Output the [X, Y] coordinate of the center of the cell containing the given text.  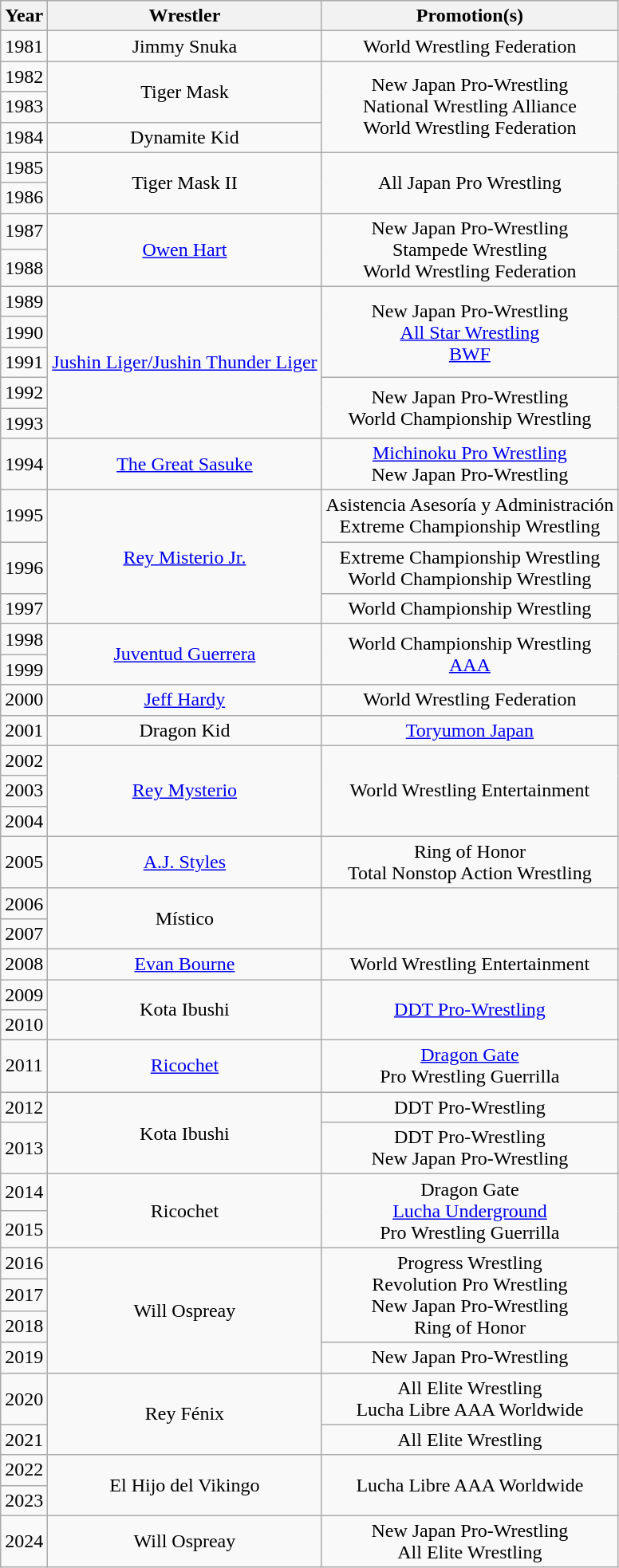
1992 [24, 392]
2006 [24, 903]
2010 [24, 1025]
2017 [24, 1295]
1997 [24, 609]
All Elite WrestlingLucha Libre AAA Worldwide [470, 1398]
Progress WrestlingRevolution Pro WrestlingNew Japan Pro-WrestlingRing of Honor [470, 1295]
Dragon Kid [185, 730]
Dragon GatePro Wrestling Guerrilla [470, 1067]
Jeff Hardy [185, 700]
Místico [185, 918]
2008 [24, 964]
Toryumon Japan [470, 730]
Rey Fénix [185, 1414]
2012 [24, 1107]
New Japan Pro-WrestlingAll Elite Wrestling [470, 1542]
Ring of HonorTotal Nonstop Action Wrestling [470, 863]
New Japan Pro-WrestlingStampede WrestlingWorld Wrestling Federation [470, 250]
1999 [24, 670]
Wrestler [185, 16]
1989 [24, 301]
2000 [24, 700]
Jushin Liger/Jushin Thunder Liger [185, 362]
New Japan Pro-WrestlingAll Star WrestlingBWF [470, 332]
1987 [24, 231]
2023 [24, 1500]
Evan Bourne [185, 964]
2004 [24, 821]
DDT Pro-WrestlingNew Japan Pro-Wrestling [470, 1148]
1990 [24, 332]
2002 [24, 760]
1998 [24, 639]
Rey Mysterio [185, 791]
2003 [24, 791]
1991 [24, 362]
A.J. Styles [185, 863]
El Hijo del Vikingo [185, 1485]
2019 [24, 1358]
Extreme Championship WrestlingWorld Championship Wrestling [470, 568]
2018 [24, 1326]
1982 [24, 77]
1996 [24, 568]
2015 [24, 1229]
Lucha Libre AAA Worldwide [470, 1485]
1981 [24, 46]
New Japan Pro-WrestlingWorld Championship Wrestling [470, 407]
2024 [24, 1542]
1983 [24, 107]
2007 [24, 933]
2014 [24, 1193]
World Championship WrestlingAAA [470, 654]
Rey Misterio Jr. [185, 557]
2013 [24, 1148]
Dragon GateLucha UndergroundPro Wrestling Guerrilla [470, 1211]
2005 [24, 863]
The Great Sasuke [185, 464]
New Japan Pro-Wrestling [470, 1358]
1994 [24, 464]
2009 [24, 994]
World Championship Wrestling [470, 609]
1986 [24, 198]
2001 [24, 730]
Juventud Guerrera [185, 654]
Asistencia Asesoría y AdministraciónExtreme Championship Wrestling [470, 517]
1985 [24, 167]
New Japan Pro-WrestlingNational Wrestling AllianceWorld Wrestling Federation [470, 107]
2020 [24, 1398]
1988 [24, 268]
1984 [24, 137]
2021 [24, 1440]
Tiger Mask [185, 92]
Dynamite Kid [185, 137]
1993 [24, 423]
1995 [24, 517]
Jimmy Snuka [185, 46]
Year [24, 16]
Tiger Mask II [185, 183]
Promotion(s) [470, 16]
All Japan Pro Wrestling [470, 183]
All Elite Wrestling [470, 1440]
Owen Hart [185, 250]
2022 [24, 1470]
Michinoku Pro WrestlingNew Japan Pro-Wrestling [470, 464]
2011 [24, 1067]
2016 [24, 1263]
